Detect which cell encompasses the target text, then output its (X, Y) center coordinate. 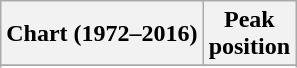
Peakposition (249, 34)
Chart (1972–2016) (102, 34)
